Pinpoint the cell where the given text exists, returning its (x, y) midpoint coordinate. 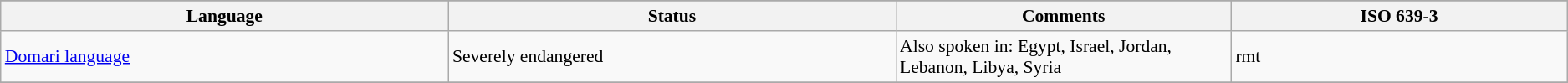
ISO 639-3 (1398, 16)
Status (672, 16)
Domari language (224, 57)
rmt (1398, 57)
Severely endangered (672, 57)
Language (224, 16)
Comments (1064, 16)
Also spoken in: Egypt, Israel, Jordan, Lebanon, Libya, Syria (1064, 57)
